Search for the cell housing the specified text and yield its (x, y) center coordinate. 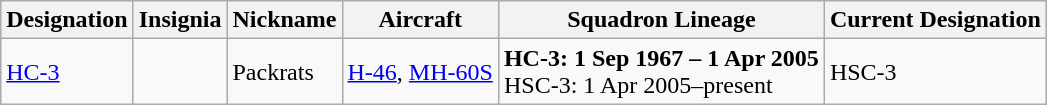
HC-3: 1 Sep 1967 – 1 Apr 2005HSC-3: 1 Apr 2005–present (661, 72)
H-46, MH-60S (420, 72)
Squadron Lineage (661, 20)
Designation (67, 20)
Current Designation (935, 20)
Aircraft (420, 20)
HC-3 (67, 72)
Insignia (180, 20)
HSC-3 (935, 72)
Packrats (284, 72)
Nickname (284, 20)
